Search for the cell housing the specified text and yield its [X, Y] center coordinate. 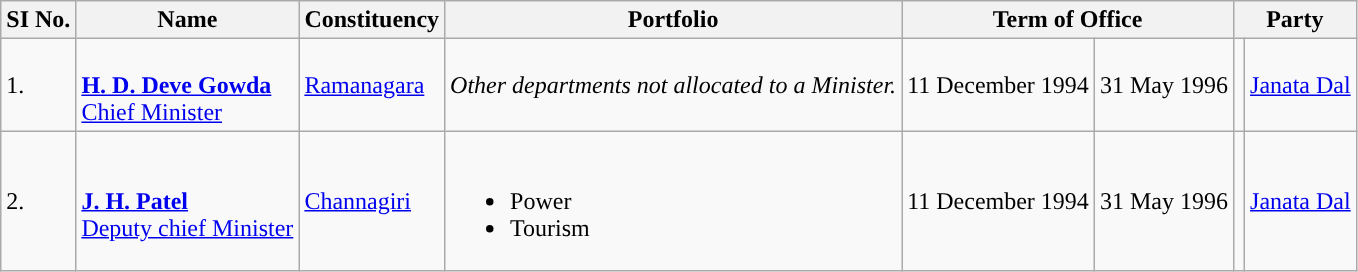
PowerTourism [674, 201]
Party [1294, 20]
H. D. Deve GowdaChief Minister [188, 85]
Portfolio [674, 20]
J. H. PatelDeputy chief Minister [188, 201]
2. [38, 201]
SI No. [38, 20]
Name [188, 20]
1. [38, 85]
Constituency [372, 20]
Channagiri [372, 201]
Other departments not allocated to a Minister. [674, 85]
Ramanagara [372, 85]
Term of Office [1068, 20]
